Output the [X, Y] coordinate of the center of the cell containing the given text.  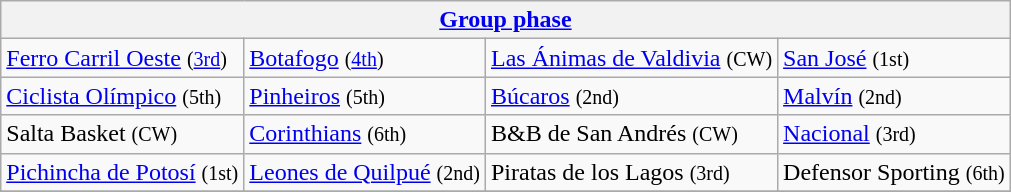
Ciclista Olímpico (5th) [122, 96]
Group phase [506, 20]
Corinthians (6th) [365, 134]
Nacional (3rd) [894, 134]
Pichincha de Potosí (1st) [122, 172]
Las Ánimas de Valdivia (CW) [631, 58]
Malvín (2nd) [894, 96]
Leones de Quilpué (2nd) [365, 172]
Pinheiros (5th) [365, 96]
Piratas de los Lagos (3rd) [631, 172]
Ferro Carril Oeste (3rd) [122, 58]
Botafogo (4th) [365, 58]
Defensor Sporting (6th) [894, 172]
San José (1st) [894, 58]
Salta Basket (CW) [122, 134]
Búcaros (2nd) [631, 96]
B&B de San Andrés (CW) [631, 134]
